Extract the (x, y) coordinate from the center of the cell holding the provided text.  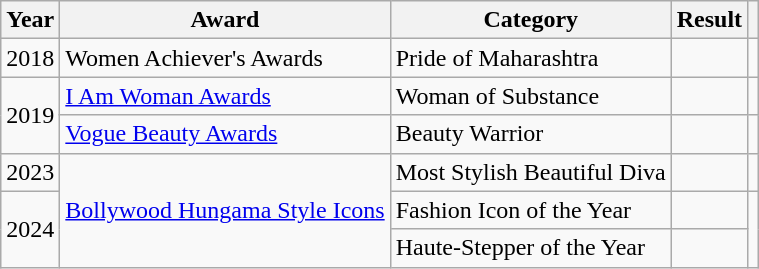
Result (709, 20)
Most Stylish Beautiful Diva (530, 172)
Bollywood Hungama Style Icons (225, 210)
Vogue Beauty Awards (225, 134)
Women Achiever's Awards (225, 58)
I Am Woman Awards (225, 96)
Award (225, 20)
Woman of Substance (530, 96)
Haute-Stepper of the Year (530, 248)
Beauty Warrior (530, 134)
Category (530, 20)
2019 (30, 115)
Fashion Icon of the Year (530, 210)
2023 (30, 172)
2024 (30, 229)
Pride of Maharashtra (530, 58)
Year (30, 20)
2018 (30, 58)
